Return (X, Y) of the center of cell containing provided text 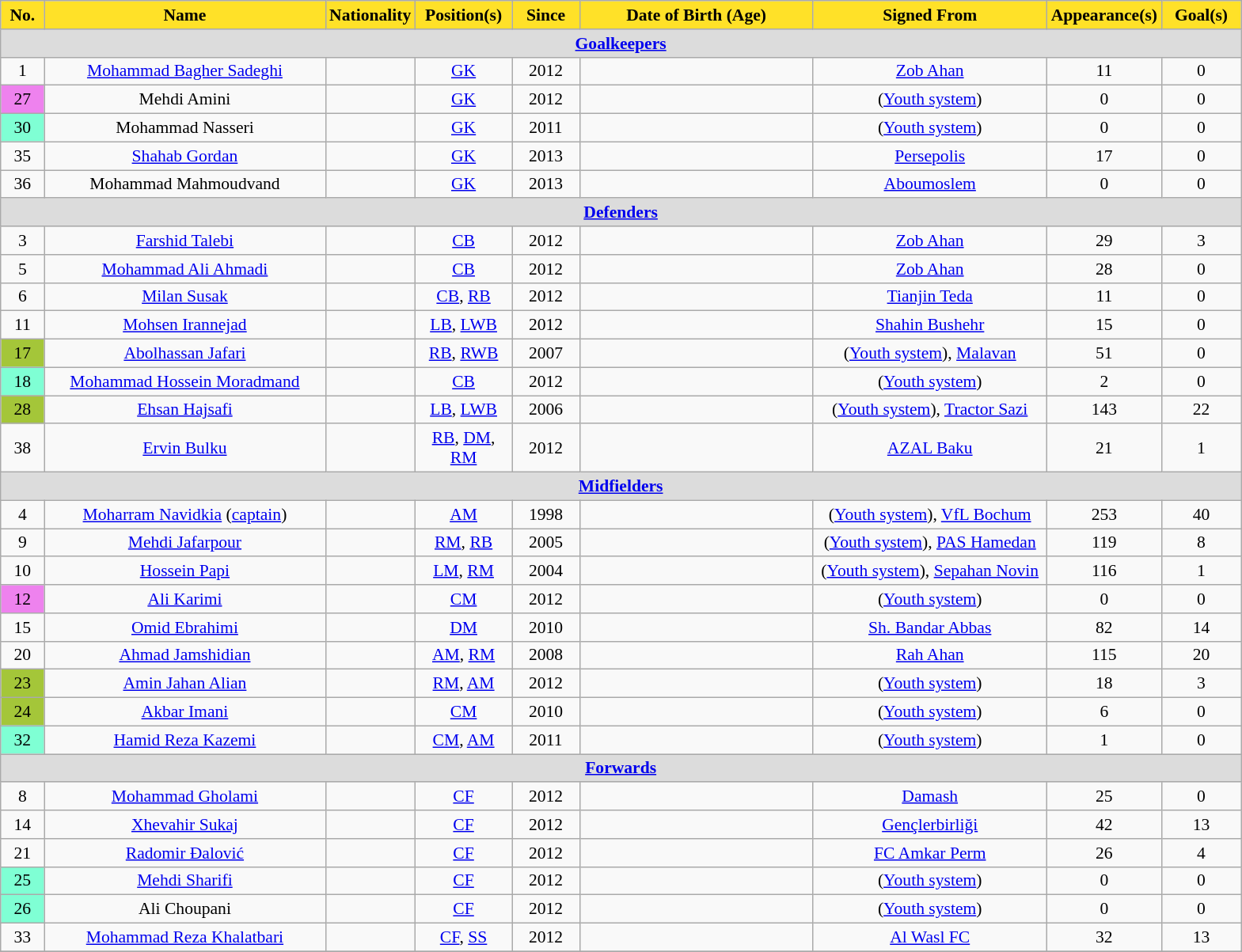
(Youth system), Tractor Sazi (929, 410)
2007 (546, 354)
FC Amkar Perm (929, 853)
Milan Susak (185, 297)
Nationality (370, 15)
LM, RM (464, 571)
Sh. Bandar Abbas (929, 628)
2004 (546, 571)
(Youth system), PAS Hamedan (929, 543)
Mohammad Mahmoudvand (185, 184)
Abolhassan Jafari (185, 354)
Signed From (929, 15)
30 (22, 128)
Appearance(s) (1103, 15)
RM, RB (464, 543)
29 (1103, 241)
CF, SS (464, 938)
Farshid Talebi (185, 241)
Mohsen Irannejad (185, 325)
AZAL Baku (929, 448)
1998 (546, 514)
Defenders (621, 213)
33 (22, 938)
Omid Ebrahimi (185, 628)
Aboumoslem (929, 184)
22 (1201, 410)
Goal(s) (1201, 15)
DM (464, 628)
119 (1103, 543)
Ali Karimi (185, 599)
(Youth system), VfL Bochum (929, 514)
Mohammad Nasseri (185, 128)
Since (546, 15)
Ehsan Hajsafi (185, 410)
Amin Jahan Alian (185, 684)
Position(s) (464, 15)
Ervin Bulku (185, 448)
Moharram Navidkia (captain) (185, 514)
Mohammad Hossein Moradmand (185, 381)
42 (1103, 825)
Tianjin Teda (929, 297)
115 (1103, 655)
Damash (929, 797)
CB, RB (464, 297)
Akbar Imani (185, 712)
Xhevahir Sukaj (185, 825)
Mehdi Jafarpour (185, 543)
Gençlerbirliği (929, 825)
Midfielders (621, 487)
36 (22, 184)
51 (1103, 354)
253 (1103, 514)
Shahab Gordan (185, 156)
143 (1103, 410)
RM, AM (464, 684)
Shahin Bushehr (929, 325)
9 (22, 543)
Mohammad Gholami (185, 797)
2005 (546, 543)
AM (464, 514)
Persepolis (929, 156)
Mehdi Amini (185, 100)
Forwards (621, 768)
No. (22, 15)
(Youth system), Malavan (929, 354)
Mohammad Reza Khalatbari (185, 938)
10 (22, 571)
2 (1103, 381)
35 (22, 156)
27 (22, 100)
Ali Choupani (185, 909)
24 (22, 712)
Mohammad Bagher Sadeghi (185, 71)
(Youth system), Sepahan Novin (929, 571)
38 (22, 448)
Hamid Reza Kazemi (185, 740)
Rah Ahan (929, 655)
2008 (546, 655)
5 (22, 269)
2006 (546, 410)
Goalkeepers (621, 44)
Mehdi Sharifi (185, 881)
AM, RM (464, 655)
Hossein Papi (185, 571)
82 (1103, 628)
Radomir Đalović (185, 853)
Ahmad Jamshidian (185, 655)
116 (1103, 571)
Mohammad Ali Ahmadi (185, 269)
40 (1201, 514)
Name (185, 15)
Date of Birth (Age) (697, 15)
23 (22, 684)
RB, RWB (464, 354)
RB, DM, RM (464, 448)
Al Wasl FC (929, 938)
CM, AM (464, 740)
12 (22, 599)
